Return [X, Y] of the center of cell containing provided text 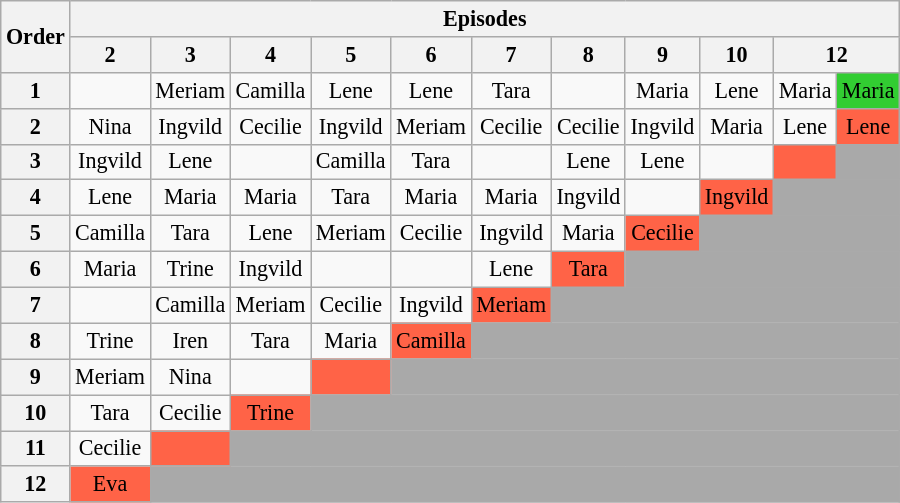
11 [36, 448]
1 [36, 90]
Eva [110, 484]
Episodes [485, 18]
Order [36, 36]
Iren [190, 341]
